Capture the cell that displays the provided text and extract its (X, Y) central coordinate. 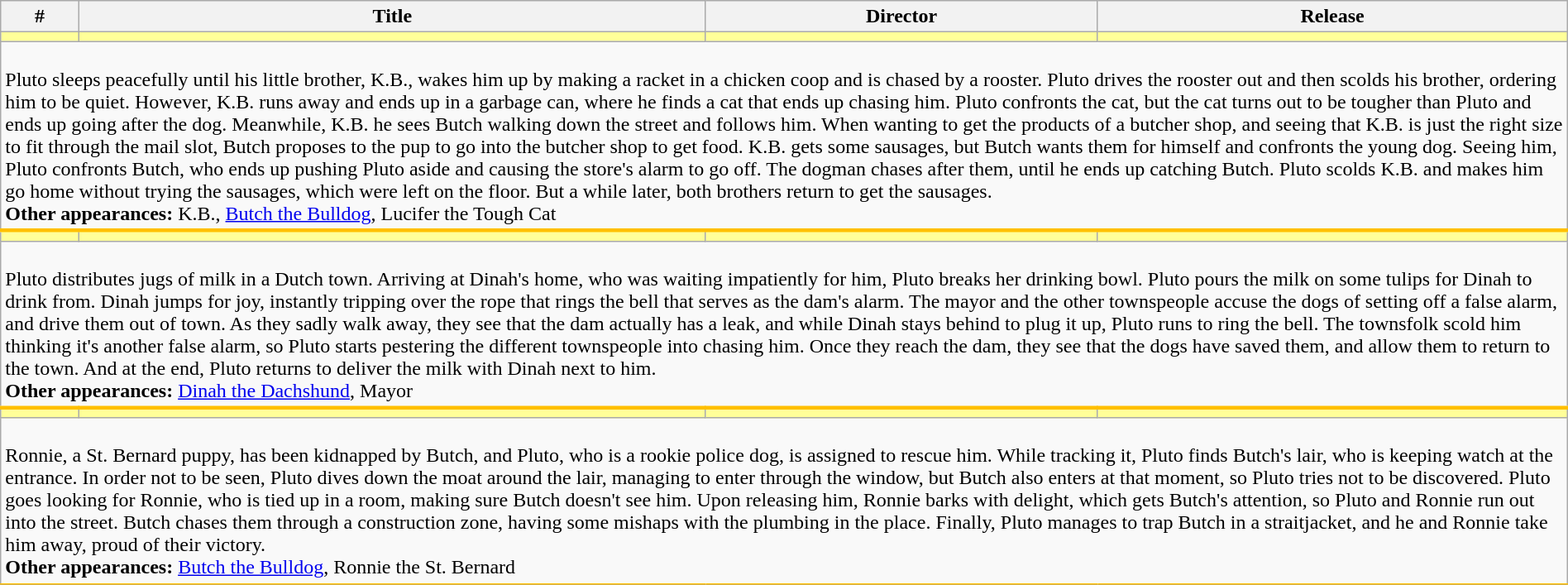
Title (392, 17)
# (40, 17)
Release (1332, 17)
Director (901, 17)
